Locate the cell with the specified text and output its (x, y) center coordinate. 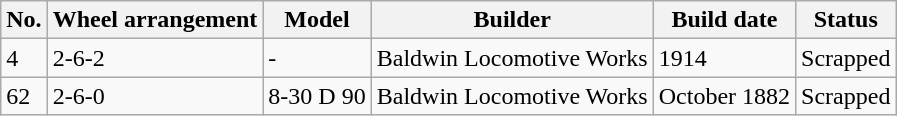
Build date (724, 20)
2-6-0 (155, 96)
Builder (512, 20)
October 1882 (724, 96)
Model (317, 20)
Wheel arrangement (155, 20)
Status (846, 20)
4 (24, 58)
2-6-2 (155, 58)
- (317, 58)
1914 (724, 58)
No. (24, 20)
62 (24, 96)
8-30 D 90 (317, 96)
